Output the [X, Y] coordinate of the center of the cell containing the given text.  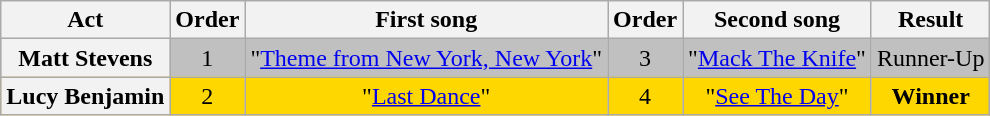
Runner-Up [930, 58]
2 [208, 96]
"Last Dance" [426, 96]
"See The Day" [778, 96]
Result [930, 20]
Matt Stevens [86, 58]
"Mack The Knife" [778, 58]
Act [86, 20]
Second song [778, 20]
Lucy Benjamin [86, 96]
First song [426, 20]
4 [646, 96]
"Theme from New York, New York" [426, 58]
Winner [930, 96]
3 [646, 58]
1 [208, 58]
